Find where the given text appears and provide that cell's center as (x, y) coordinate. 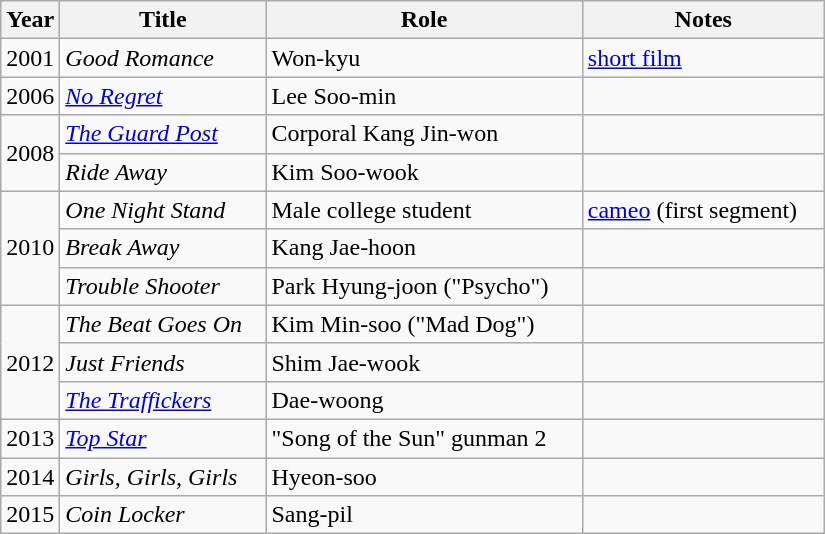
The Traffickers (163, 400)
Year (30, 20)
2012 (30, 362)
2001 (30, 58)
2010 (30, 248)
Break Away (163, 248)
Girls, Girls, Girls (163, 477)
The Guard Post (163, 134)
2014 (30, 477)
Sang-pil (424, 515)
Role (424, 20)
Kim Soo-wook (424, 172)
Park Hyung-joon ("Psycho") (424, 286)
Lee Soo-min (424, 96)
Top Star (163, 438)
One Night Stand (163, 210)
Kang Jae-hoon (424, 248)
Ride Away (163, 172)
Kim Min-soo ("Mad Dog") (424, 324)
Corporal Kang Jin-won (424, 134)
Won-kyu (424, 58)
Notes (703, 20)
2006 (30, 96)
The Beat Goes On (163, 324)
Hyeon-soo (424, 477)
Dae-woong (424, 400)
Trouble Shooter (163, 286)
cameo (first segment) (703, 210)
Title (163, 20)
Coin Locker (163, 515)
2013 (30, 438)
"Song of the Sun" gunman 2 (424, 438)
2015 (30, 515)
Male college student (424, 210)
2008 (30, 153)
short film (703, 58)
Shim Jae-wook (424, 362)
Just Friends (163, 362)
Good Romance (163, 58)
No Regret (163, 96)
